Pinpoint the cell where the given text exists, returning its [X, Y] midpoint coordinate. 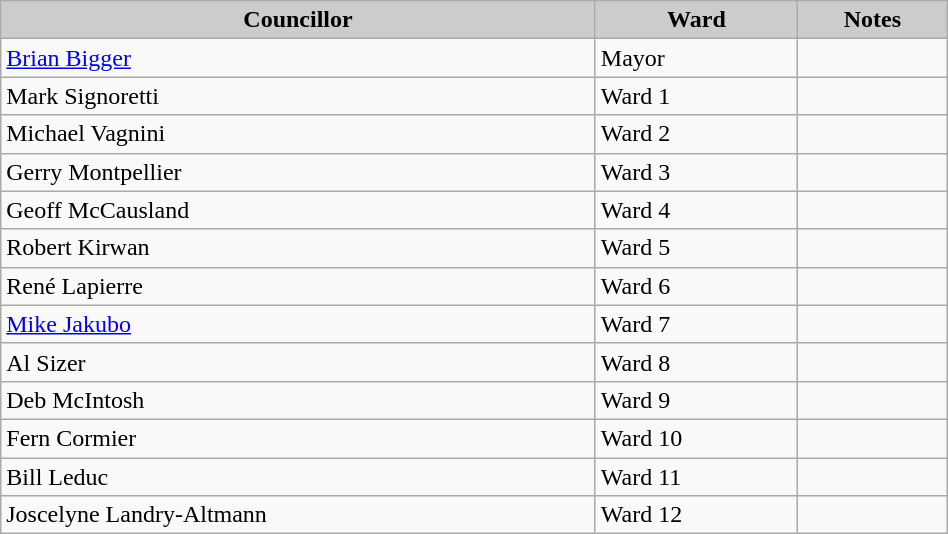
Ward 10 [696, 438]
Fern Cormier [298, 438]
Bill Leduc [298, 477]
Ward 4 [696, 210]
Ward 9 [696, 400]
Councillor [298, 20]
Michael Vagnini [298, 134]
Ward 5 [696, 248]
Ward 11 [696, 477]
Mike Jakubo [298, 324]
Al Sizer [298, 362]
Brian Bigger [298, 58]
Ward 8 [696, 362]
Ward 1 [696, 96]
Ward 3 [696, 172]
Ward [696, 20]
Ward 2 [696, 134]
Ward 6 [696, 286]
Gerry Montpellier [298, 172]
Ward 12 [696, 515]
Deb McIntosh [298, 400]
Robert Kirwan [298, 248]
Mayor [696, 58]
Joscelyne Landry-Altmann [298, 515]
Mark Signoretti [298, 96]
René Lapierre [298, 286]
Ward 7 [696, 324]
Notes [873, 20]
Geoff McCausland [298, 210]
